Return [X, Y] of the center of cell containing provided text 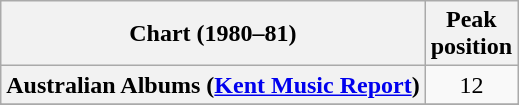
Australian Albums (Kent Music Report) [213, 85]
12 [471, 85]
Peakposition [471, 34]
Chart (1980–81) [213, 34]
